From the cell containing the given text, extract its center point as (X, Y) coordinate. 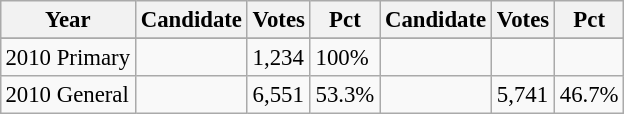
6,551 (278, 95)
1,234 (278, 57)
2010 Primary (68, 57)
Year (68, 20)
46.7% (588, 95)
2010 General (68, 95)
5,741 (524, 95)
53.3% (344, 95)
100% (344, 57)
